Pinpoint the cell where the given text exists, returning its (x, y) midpoint coordinate. 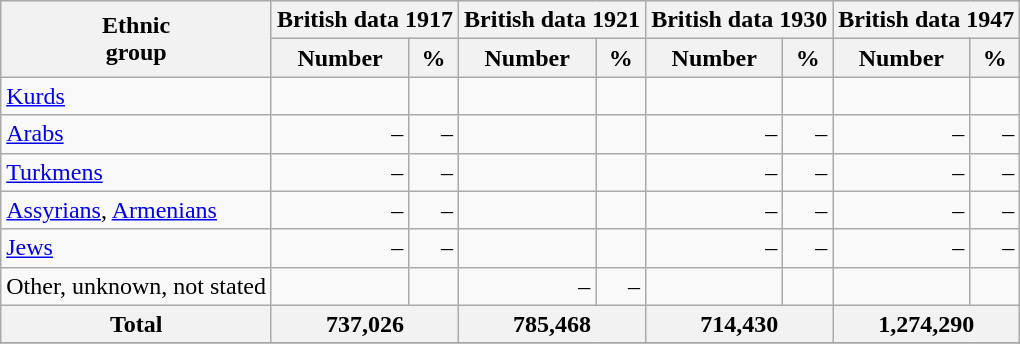
Total (136, 324)
British data 1917 (364, 20)
Jews (136, 248)
Kurds (136, 96)
British data 1947 (926, 20)
British data 1921 (552, 20)
1,274,290 (926, 324)
Assyrians, Armenians (136, 210)
714,430 (740, 324)
British data 1930 (740, 20)
Turkmens (136, 172)
785,468 (552, 324)
Arabs (136, 134)
Ethnicgroup (136, 39)
Other, unknown, not stated (136, 286)
737,026 (364, 324)
